Return (X, Y) of the center of cell containing provided text 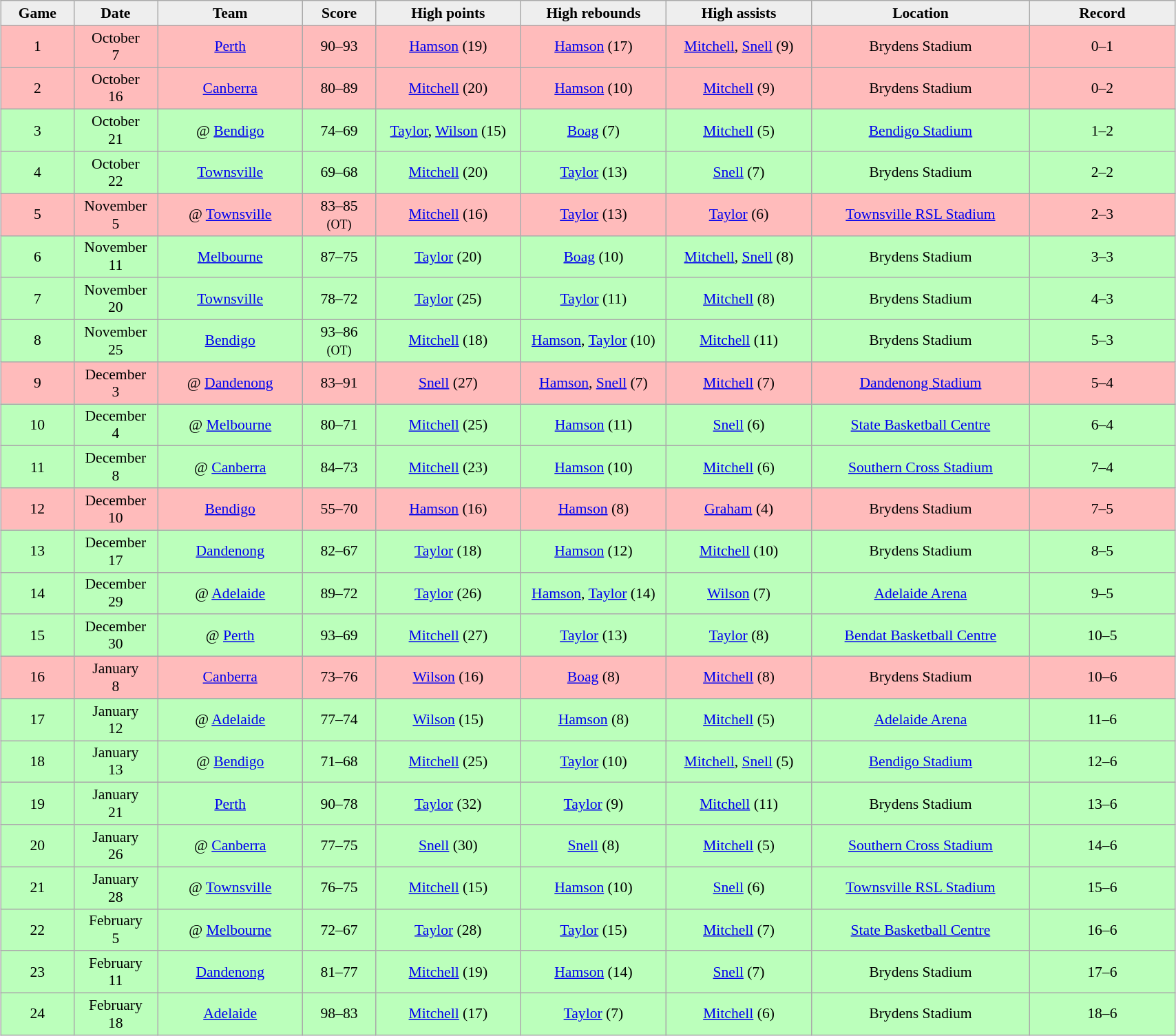
Taylor (9) (594, 804)
December 30 (116, 636)
21 (38, 888)
Taylor (20) (448, 256)
Wilson (15) (448, 720)
Mitchell (17) (448, 1015)
2–2 (1102, 172)
Mitchell (16) (448, 215)
December 4 (116, 425)
12 (38, 509)
77–75 (339, 845)
15 (38, 636)
9 (38, 383)
Mitchell (15) (448, 888)
Melbourne (230, 256)
Mitchell, Snell (9) (738, 47)
Snell (30) (448, 845)
17 (38, 720)
Record (1102, 13)
Mitchell (18) (448, 341)
February 11 (116, 972)
Taylor (28) (448, 929)
Adelaide (230, 1015)
October 21 (116, 131)
7 (38, 299)
Team (230, 13)
4–3 (1102, 299)
Hamson (14) (594, 972)
1 (38, 47)
77–74 (339, 720)
69–68 (339, 172)
February 18 (116, 1015)
11 (38, 467)
Snell (8) (594, 845)
Hamson, Taylor (14) (594, 593)
Hamson (12) (594, 551)
17–6 (1102, 972)
Mitchell (10) (738, 551)
High points (448, 13)
13–6 (1102, 804)
2–3 (1102, 215)
18–6 (1102, 1015)
Score (339, 13)
Location (921, 13)
0–1 (1102, 47)
98–83 (339, 1015)
80–89 (339, 88)
87–75 (339, 256)
19 (38, 804)
Taylor (32) (448, 804)
3 (38, 131)
55–70 (339, 509)
Hamson, Snell (7) (594, 383)
24 (38, 1015)
January 13 (116, 761)
93–69 (339, 636)
November 25 (116, 341)
Mitchell (23) (448, 467)
Taylor (8) (738, 636)
16–6 (1102, 929)
Date (116, 13)
December 17 (116, 551)
Wilson (7) (738, 593)
November 11 (116, 256)
18 (38, 761)
16 (38, 677)
December 3 (116, 383)
89–72 (339, 593)
14–6 (1102, 845)
December 8 (116, 467)
January 8 (116, 677)
Mitchell (9) (738, 88)
93–86 (OT) (339, 341)
5 (38, 215)
72–67 (339, 929)
8 (38, 341)
Hamson (17) (594, 47)
November 5 (116, 215)
73–76 (339, 677)
6–4 (1102, 425)
Snell (27) (448, 383)
1–2 (1102, 131)
Taylor (11) (594, 299)
23 (38, 972)
High rebounds (594, 13)
Bendat Basketball Centre (921, 636)
Mitchell, Snell (5) (738, 761)
22 (38, 929)
0–2 (1102, 88)
Taylor (26) (448, 593)
13 (38, 551)
January 28 (116, 888)
Mitchell, Snell (8) (738, 256)
October 16 (116, 88)
80–71 (339, 425)
20 (38, 845)
Mitchell (19) (448, 972)
Hamson (19) (448, 47)
Dandenong Stadium (921, 383)
10–6 (1102, 677)
High assists (738, 13)
November 20 (116, 299)
Hamson (11) (594, 425)
Taylor (18) (448, 551)
Taylor (25) (448, 299)
15–6 (1102, 888)
74–69 (339, 131)
5–3 (1102, 341)
10–5 (1102, 636)
Hamson (16) (448, 509)
Taylor (7) (594, 1015)
71–68 (339, 761)
December 10 (116, 509)
January 21 (116, 804)
7–5 (1102, 509)
Taylor, Wilson (15) (448, 131)
83–91 (339, 383)
6 (38, 256)
9–5 (1102, 593)
January 12 (116, 720)
83–85 (OT) (339, 215)
Boag (8) (594, 677)
90–93 (339, 47)
90–78 (339, 804)
Taylor (10) (594, 761)
14 (38, 593)
82–67 (339, 551)
Taylor (6) (738, 215)
Graham (4) (738, 509)
7–4 (1102, 467)
@ Perth (230, 636)
October 7 (116, 47)
3–3 (1102, 256)
5–4 (1102, 383)
October 22 (116, 172)
February 5 (116, 929)
Boag (10) (594, 256)
Mitchell (27) (448, 636)
Taylor (15) (594, 929)
Game (38, 13)
76–75 (339, 888)
Boag (7) (594, 131)
2 (38, 88)
78–72 (339, 299)
Wilson (16) (448, 677)
December 29 (116, 593)
12–6 (1102, 761)
4 (38, 172)
8–5 (1102, 551)
Hamson, Taylor (10) (594, 341)
January 26 (116, 845)
84–73 (339, 467)
81–77 (339, 972)
@ Dandenong (230, 383)
10 (38, 425)
11–6 (1102, 720)
